Scan for the cell matching the given text and deliver its [x, y] coordinate at center. 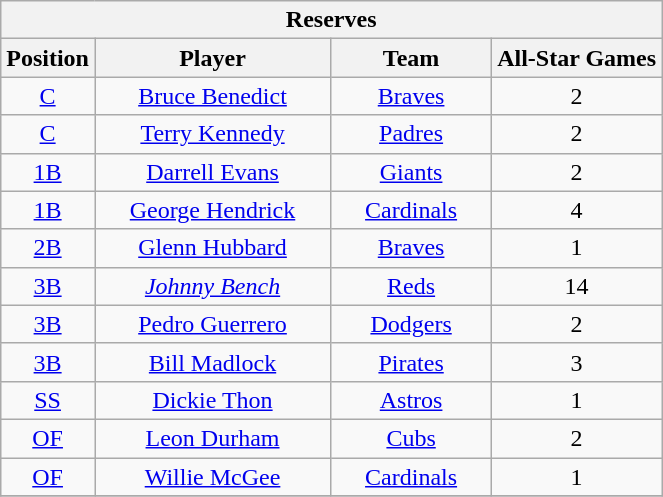
Dickie Thon [212, 400]
Pedro Guerrero [212, 324]
George Hendrick [212, 210]
Cubs [412, 438]
Reserves [332, 20]
SS [48, 400]
Pirates [412, 362]
4 [577, 210]
Terry Kennedy [212, 134]
Bill Madlock [212, 362]
Giants [412, 172]
Glenn Hubbard [212, 248]
Padres [412, 134]
Bruce Benedict [212, 96]
Position [48, 58]
3 [577, 362]
All-Star Games [577, 58]
Darrell Evans [212, 172]
Reds [412, 286]
Player [212, 58]
Team [412, 58]
Willie McGee [212, 477]
14 [577, 286]
Leon Durham [212, 438]
Dodgers [412, 324]
Johnny Bench [212, 286]
2B [48, 248]
Astros [412, 400]
